Search for the cell housing the specified text and yield its (x, y) center coordinate. 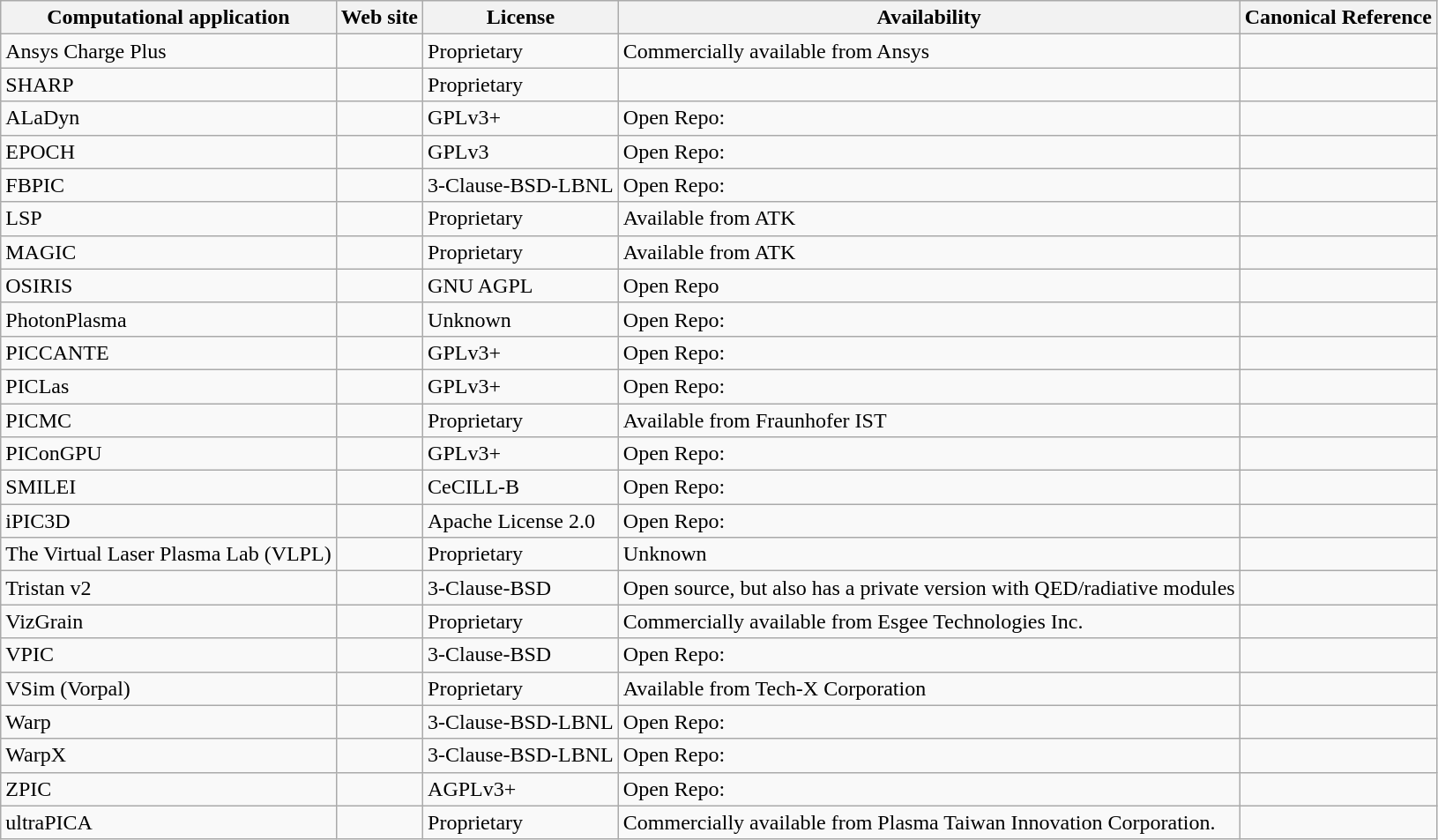
GNU AGPL (521, 286)
ZPIC (168, 789)
Warp (168, 722)
Open source, but also has a private version with QED/radiative modules (929, 588)
PICMC (168, 420)
PhotonPlasma (168, 319)
Tristan v2 (168, 588)
PICLas (168, 386)
OSIRIS (168, 286)
VSim (Vorpal) (168, 688)
EPOCH (168, 152)
Commercially available from Plasma Taiwan Innovation Corporation. (929, 822)
SMILEI (168, 487)
PIConGPU (168, 454)
Canonical Reference (1338, 18)
Commercially available from Esgee Technologies Inc. (929, 621)
PICCANTE (168, 353)
VizGrain (168, 621)
iPIC3D (168, 521)
Availability (929, 18)
VPIC (168, 655)
The Virtual Laser Plasma Lab (VLPL) (168, 554)
License (521, 18)
GPLv3 (521, 152)
MAGIC (168, 252)
Web site (379, 18)
FBPIC (168, 185)
SHARP (168, 85)
ultraPICA (168, 822)
AGPLv3+ (521, 789)
LSP (168, 219)
Computational application (168, 18)
Available from Fraunhofer IST (929, 420)
Ansys Charge Plus (168, 51)
Commercially available from Ansys (929, 51)
Available from Tech-X Corporation (929, 688)
WarpX (168, 755)
Apache License 2.0 (521, 521)
ALaDyn (168, 118)
CeCILL-B (521, 487)
Open Repo (929, 286)
